Identify which cell holds the provided text, then report its [X, Y] central coordinate. 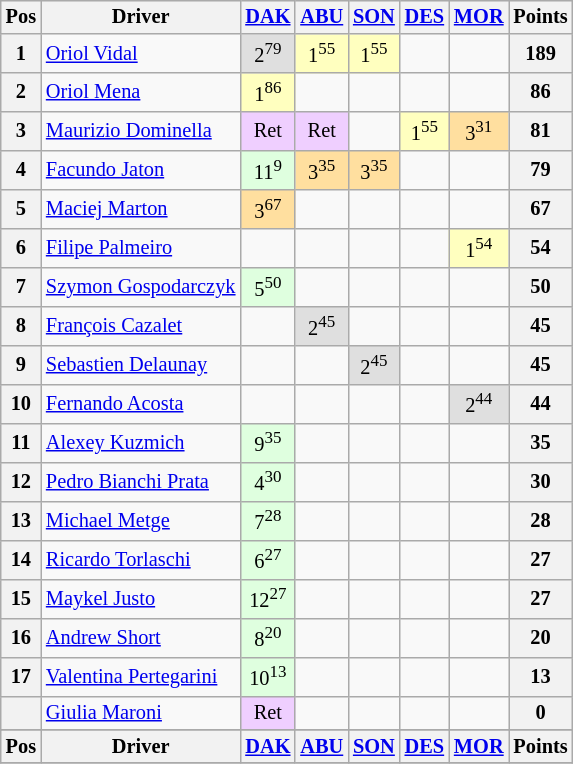
20 [540, 638]
François Cazalet [140, 326]
30 [540, 482]
3 [21, 132]
331 [479, 132]
820 [268, 638]
Maurizio Dominella [140, 132]
16 [21, 638]
Pedro Bianchi Prata [140, 482]
Szymon Gospodarczyk [140, 288]
2 [21, 92]
Maciej Marton [140, 210]
Ricardo Torlaschi [140, 560]
119 [268, 170]
8 [21, 326]
5 [21, 210]
86 [540, 92]
1 [21, 54]
550 [268, 288]
Oriol Mena [140, 92]
Filipe Palmeiro [140, 248]
627 [268, 560]
244 [479, 404]
1227 [268, 598]
6 [21, 248]
9 [21, 364]
186 [268, 92]
17 [21, 676]
Andrew Short [140, 638]
728 [268, 520]
Fernando Acosta [140, 404]
279 [268, 54]
54 [540, 248]
Alexey Kuzmich [140, 442]
189 [540, 54]
35 [540, 442]
79 [540, 170]
12 [21, 482]
Giulia Maroni [140, 713]
81 [540, 132]
Facundo Jaton [140, 170]
Sebastien Delaunay [140, 364]
44 [540, 404]
28 [540, 520]
67 [540, 210]
10 [21, 404]
430 [268, 482]
11 [21, 442]
367 [268, 210]
935 [268, 442]
Oriol Vidal [140, 54]
Maykel Justo [140, 598]
14 [21, 560]
Valentina Pertegarini [140, 676]
Michael Metge [140, 520]
15 [21, 598]
7 [21, 288]
4 [21, 170]
1013 [268, 676]
50 [540, 288]
154 [479, 248]
0 [540, 713]
